Identify which cell holds the provided text, then report its [X, Y] central coordinate. 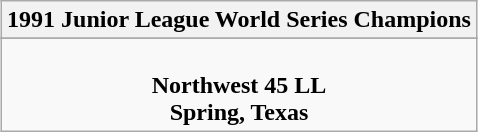
1991 Junior League World Series Champions [240, 20]
Northwest 45 LLSpring, Texas [240, 85]
